Extract the (x, y) coordinate from the center of the cell holding the provided text.  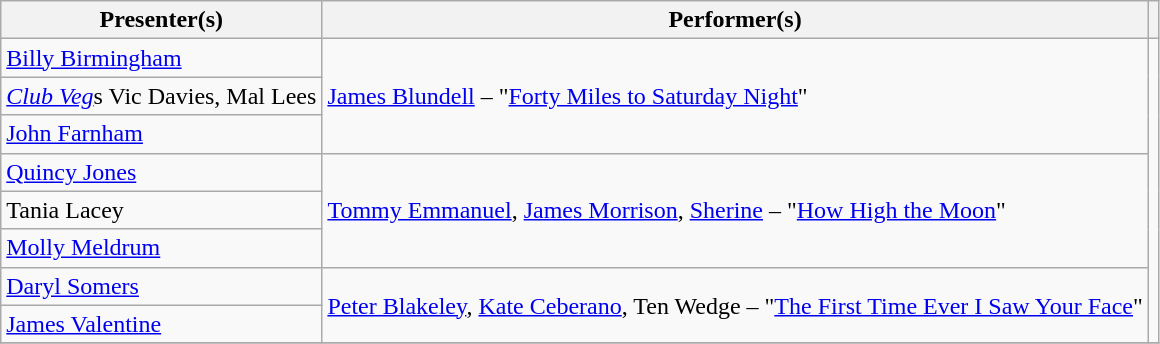
Molly Meldrum (162, 248)
Tania Lacey (162, 210)
Daryl Somers (162, 286)
Presenter(s) (162, 20)
Tommy Emmanuel, James Morrison, Sherine – "How High the Moon" (735, 210)
James Valentine (162, 324)
James Blundell – "Forty Miles to Saturday Night" (735, 96)
Quincy Jones (162, 172)
Club Vegs Vic Davies, Mal Lees (162, 96)
Performer(s) (735, 20)
Billy Birmingham (162, 58)
John Farnham (162, 134)
Peter Blakeley, Kate Ceberano, Ten Wedge – "The First Time Ever I Saw Your Face" (735, 305)
